Scan for the cell matching the given text and deliver its [x, y] coordinate at center. 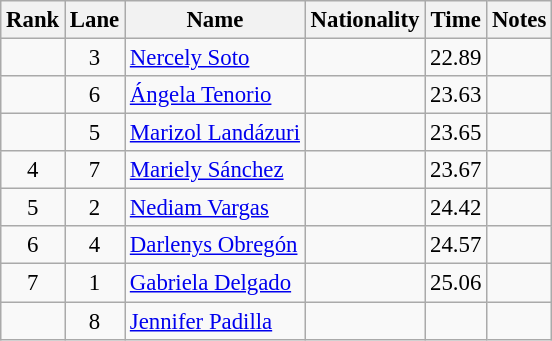
Mariely Sánchez [216, 170]
22.89 [456, 58]
Nationality [364, 20]
Lane [95, 20]
Darlenys Obregón [216, 245]
24.57 [456, 245]
Name [216, 20]
Gabriela Delgado [216, 283]
Rank [33, 20]
2 [95, 208]
Marizol Landázuri [216, 133]
Jennifer Padilla [216, 321]
3 [95, 58]
23.65 [456, 133]
8 [95, 321]
Notes [520, 20]
23.67 [456, 170]
Nercely Soto [216, 58]
24.42 [456, 208]
25.06 [456, 283]
Ángela Tenorio [216, 95]
Nediam Vargas [216, 208]
1 [95, 283]
23.63 [456, 95]
Time [456, 20]
